From the cell containing the given text, extract its center point as (x, y) coordinate. 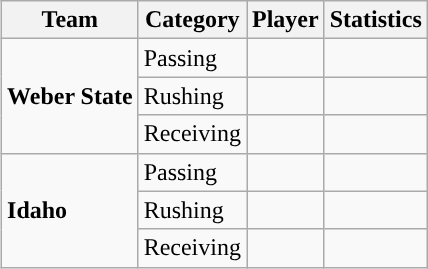
Team (70, 20)
Statistics (376, 20)
Weber State (70, 96)
Player (285, 20)
Idaho (70, 210)
Category (192, 20)
